Provide the [X, Y] coordinate of the cell's center where the given text is located.  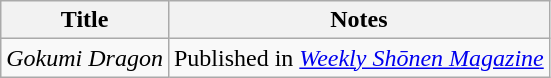
Notes [358, 20]
Published in Weekly Shōnen Magazine [358, 58]
Title [85, 20]
Gokumi Dragon [85, 58]
